Provide the (x, y) coordinate of the cell's center where the given text is located.  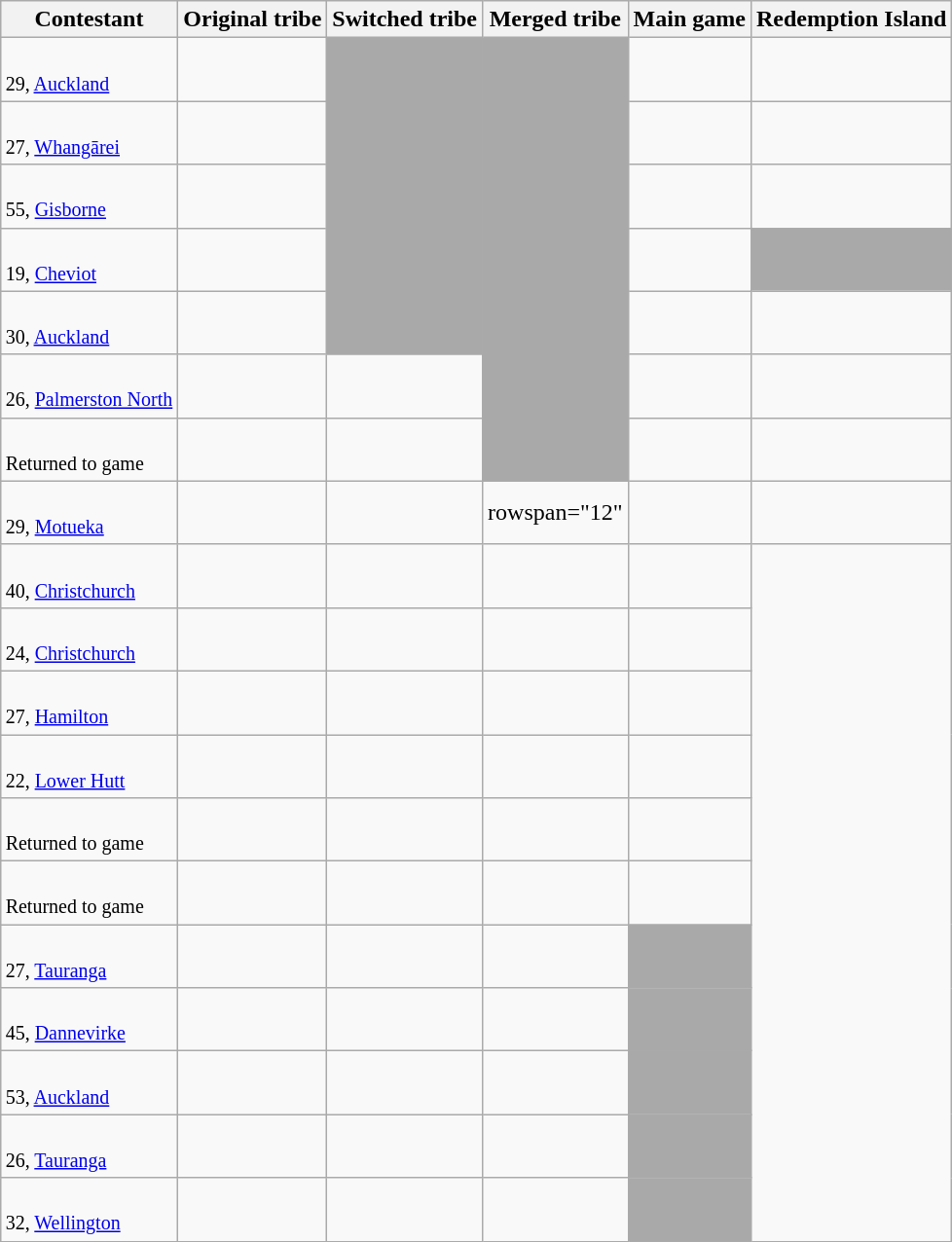
Main game (689, 19)
27, Hamilton (90, 703)
Contestant (90, 19)
22, Lower Hutt (90, 765)
29, Auckland (90, 70)
45, Dannevirke (90, 1020)
Redemption Island (851, 19)
55, Gisborne (90, 197)
30, Auckland (90, 323)
Switched tribe (405, 19)
Original tribe (253, 19)
26, Palmerston North (90, 385)
rowspan="12" (556, 512)
27, Whangārei (90, 132)
24, Christchurch (90, 639)
Merged tribe (556, 19)
40, Christchurch (90, 576)
32, Wellington (90, 1209)
53, Auckland (90, 1082)
19, Cheviot (90, 259)
26, Tauranga (90, 1147)
29, Motueka (90, 512)
27, Tauranga (90, 956)
